Scan for the cell matching the given text and deliver its (x, y) coordinate at center. 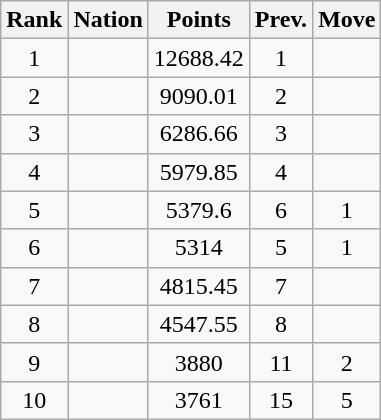
3761 (198, 400)
5314 (198, 248)
5979.85 (198, 172)
3880 (198, 362)
Points (198, 20)
9 (34, 362)
Nation (108, 20)
4815.45 (198, 286)
12688.42 (198, 58)
15 (280, 400)
Move (347, 20)
Rank (34, 20)
4547.55 (198, 324)
Prev. (280, 20)
5379.6 (198, 210)
10 (34, 400)
9090.01 (198, 96)
6286.66 (198, 134)
11 (280, 362)
